Find where the given text appears and provide that cell's center as [x, y] coordinate. 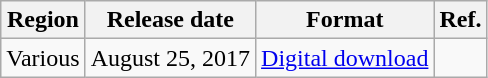
Various [43, 58]
Release date [170, 20]
August 25, 2017 [170, 58]
Digital download [345, 58]
Region [43, 20]
Format [345, 20]
Ref. [460, 20]
